For the text-containing cell, return its midpoint in [X, Y] coordinate format. 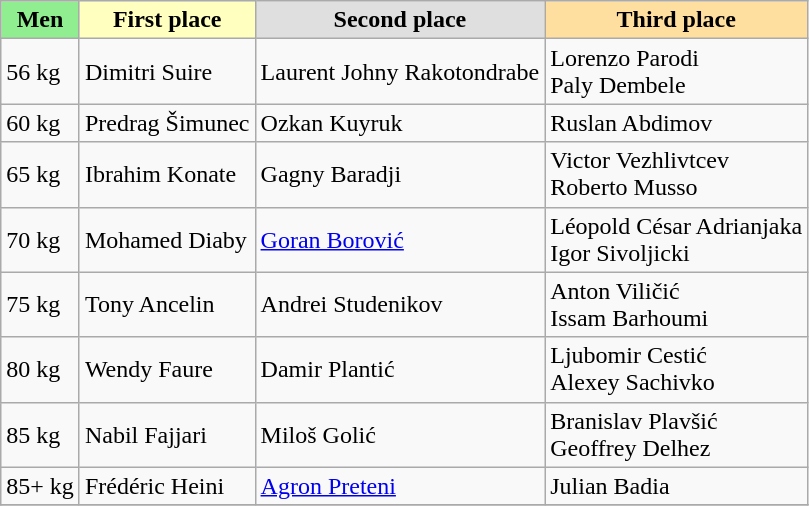
Lorenzo Parodi Paly Dembele [676, 72]
75 kg [40, 304]
Men [40, 20]
Ozkan Kuyruk [400, 123]
Goran Borović [400, 240]
Second place [400, 20]
Dimitri Suire [167, 72]
65 kg [40, 174]
80 kg [40, 370]
56 kg [40, 72]
Miloš Golić [400, 434]
Gagny Baradji [400, 174]
85+ kg [40, 486]
Victor Vezhlivtcev Roberto Musso [676, 174]
Tony Ancelin [167, 304]
Anton Viličić Issam Barhoumi [676, 304]
First place [167, 20]
Wendy Faure [167, 370]
Predrag Šimunec [167, 123]
Branislav Plavšić Geoffrey Delhez [676, 434]
Ibrahim Konate [167, 174]
Frédéric Heini [167, 486]
85 kg [40, 434]
Agron Preteni [400, 486]
Laurent Johny Rakotondrabe [400, 72]
Third place [676, 20]
Julian Badia [676, 486]
Léopold César Adrianjaka Igor Sivoljicki [676, 240]
70 kg [40, 240]
Ruslan Abdimov [676, 123]
Andrei Studenikov [400, 304]
Nabil Fajjari [167, 434]
Damir Plantić [400, 370]
60 kg [40, 123]
Ljubomir Cestić Alexey Sachivko [676, 370]
Mohamed Diaby [167, 240]
